Determine the [X, Y] coordinate at the center of the cell enclosing the given text.  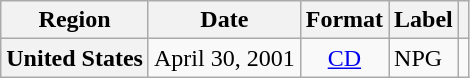
Region [75, 20]
Label [424, 20]
CD [344, 58]
Date [224, 20]
United States [75, 58]
Format [344, 20]
April 30, 2001 [224, 58]
NPG [424, 58]
